Return the (X, Y) coordinate for the center point of the cell that contains the specified text.  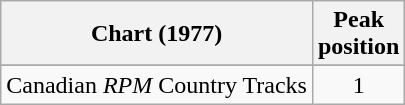
Chart (1977) (157, 34)
1 (358, 85)
Canadian RPM Country Tracks (157, 85)
Peakposition (358, 34)
